Return [x, y] of the center of cell containing provided text 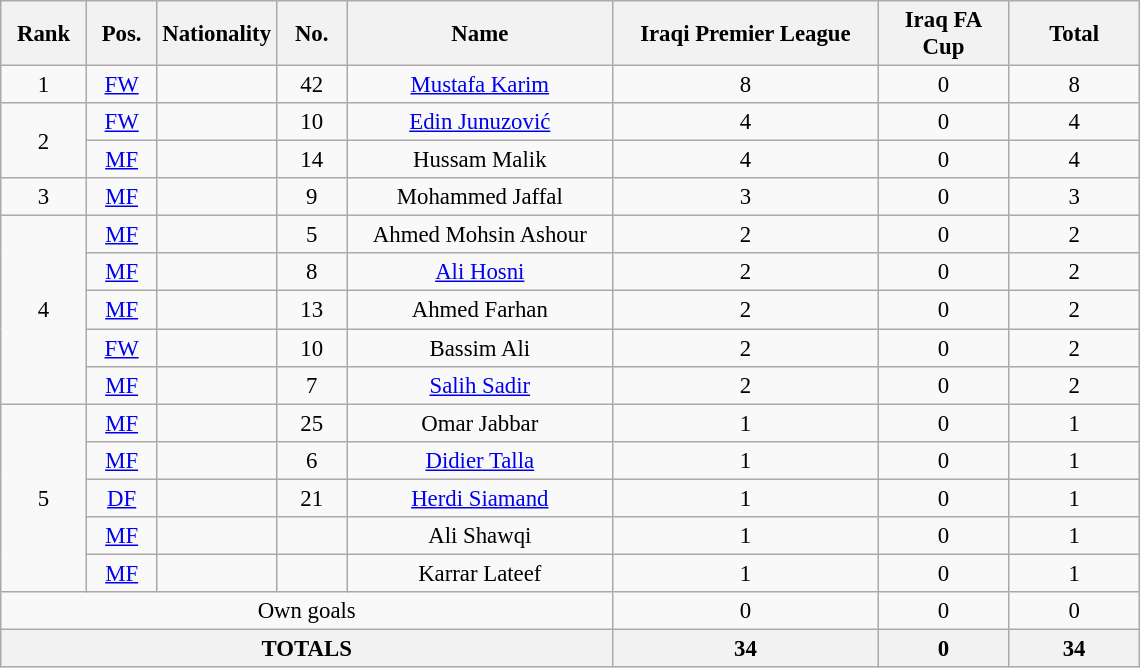
Bassim Ali [480, 348]
6 [312, 460]
Ahmed Farhan [480, 310]
Ali Hosni [480, 273]
Total [1074, 34]
Ali Shawqi [480, 536]
25 [312, 423]
Mohammed Jaffal [480, 197]
Nationality [216, 34]
42 [312, 85]
DF [122, 498]
Didier Talla [480, 460]
Salih Sadir [480, 385]
Rank [44, 34]
Iraqi Premier League [746, 34]
14 [312, 160]
21 [312, 498]
Hussam Malik [480, 160]
Own goals [307, 611]
No. [312, 34]
Omar Jabbar [480, 423]
Karrar Lateef [480, 573]
9 [312, 197]
13 [312, 310]
Herdi Siamand [480, 498]
TOTALS [307, 648]
Mustafa Karim [480, 85]
Iraq FA Cup [944, 34]
Name [480, 34]
Pos. [122, 34]
7 [312, 385]
Edin Junuzović [480, 122]
Ahmed Mohsin Ashour [480, 235]
